Output the [X, Y] coordinate of the center of the cell containing the given text.  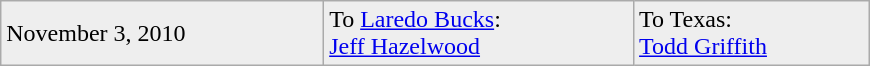
To Laredo Bucks: Jeff Hazelwood [479, 34]
To Texas: Todd Griffith [752, 34]
November 3, 2010 [162, 34]
